From the cell containing the given text, extract its center point as [X, Y] coordinate. 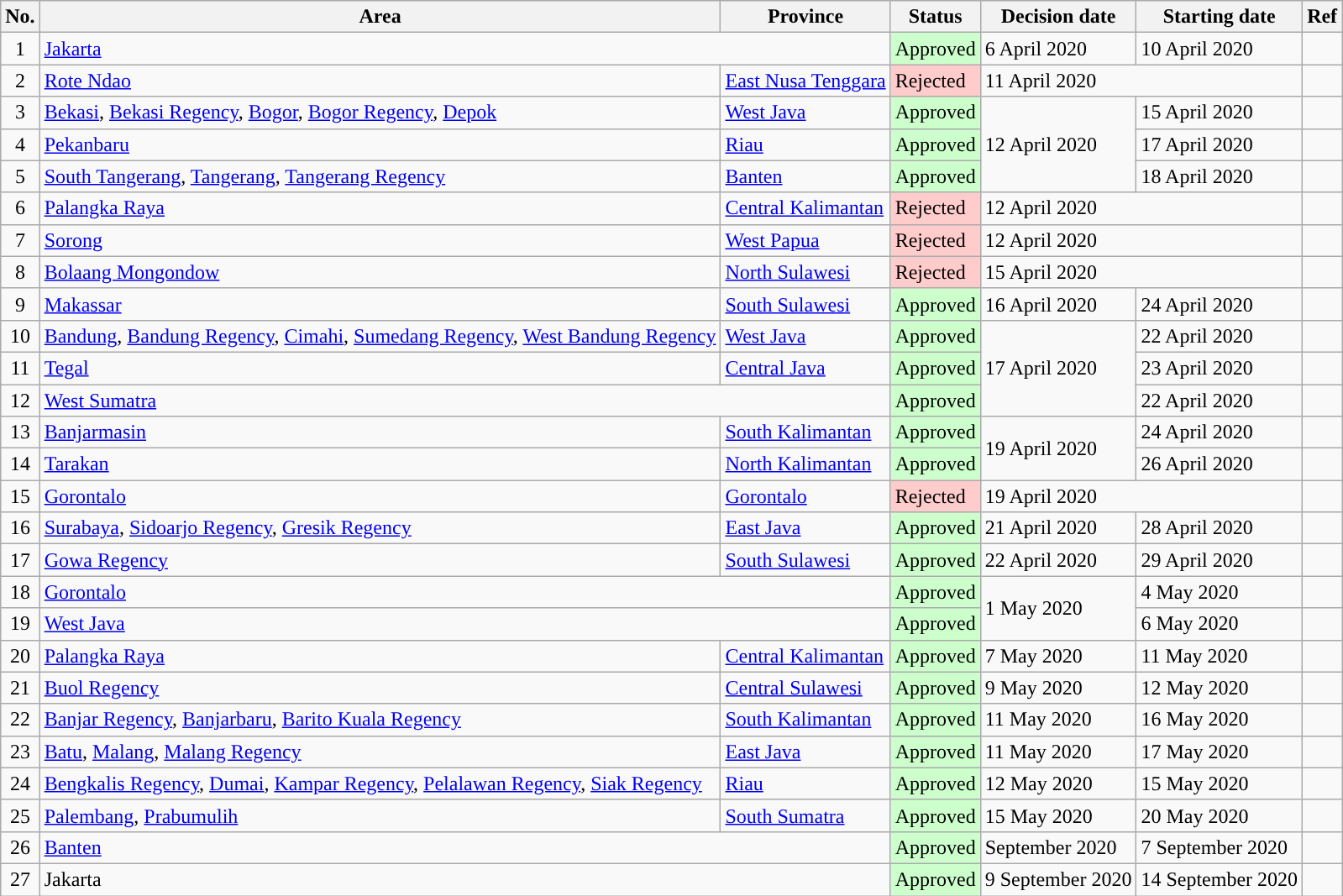
9 May 2020 [1058, 688]
7 May 2020 [1058, 656]
Surabaya, Sidoarjo Regency, Gresik Regency [380, 528]
8 [20, 272]
20 [20, 656]
2 [20, 81]
23 [20, 752]
11 [20, 368]
26 [20, 847]
9 September 2020 [1058, 879]
Tarakan [380, 464]
10 [20, 336]
29 April 2020 [1220, 560]
28 April 2020 [1220, 528]
Bandung, Bandung Regency, Cimahi, Sumedang Regency, West Bandung Regency [380, 336]
25 [20, 815]
21 [20, 688]
14 [20, 464]
Bengkalis Regency, Dumai, Kampar Regency, Pelalawan Regency, Siak Regency [380, 783]
Central Sulawesi [805, 688]
14 September 2020 [1220, 879]
18 April 2020 [1220, 176]
12 [20, 401]
Rote Ndao [380, 81]
16 April 2020 [1058, 304]
1 May 2020 [1058, 608]
9 [20, 304]
Tegal [380, 368]
South Sumatra [805, 815]
6 [20, 208]
Banjarmasin [380, 432]
Pekanbaru [380, 144]
16 [20, 528]
Sorong [380, 240]
3 [20, 113]
Bolaang Mongondow [380, 272]
Bekasi, Bekasi Regency, Bogor, Bogor Regency, Depok [380, 113]
17 May 2020 [1220, 752]
4 May 2020 [1220, 592]
West Papua [805, 240]
Gowa Regency [380, 560]
22 [20, 720]
20 May 2020 [1220, 815]
Ref [1322, 17]
6 May 2020 [1220, 624]
North Sulawesi [805, 272]
5 [20, 176]
6 April 2020 [1058, 49]
North Kalimantan [805, 464]
No. [20, 17]
17 [20, 560]
4 [20, 144]
15 [20, 496]
7 September 2020 [1220, 847]
Decision date [1058, 17]
Starting date [1220, 17]
September 2020 [1058, 847]
West Sumatra [465, 401]
18 [20, 592]
23 April 2020 [1220, 368]
19 [20, 624]
7 [20, 240]
16 May 2020 [1220, 720]
10 April 2020 [1220, 49]
Batu, Malang, Malang Regency [380, 752]
Buol Regency [380, 688]
Province [805, 17]
Banjar Regency, Banjarbaru, Barito Kuala Regency [380, 720]
Makassar [380, 304]
Palembang, Prabumulih [380, 815]
21 April 2020 [1058, 528]
27 [20, 879]
13 [20, 432]
11 April 2020 [1141, 81]
24 [20, 783]
Central Java [805, 368]
26 April 2020 [1220, 464]
1 [20, 49]
South Tangerang, Tangerang, Tangerang Regency [380, 176]
East Nusa Tenggara [805, 81]
Area [380, 17]
Status [936, 17]
